Provide the (X, Y) coordinate of the cell's center where the given text is located.  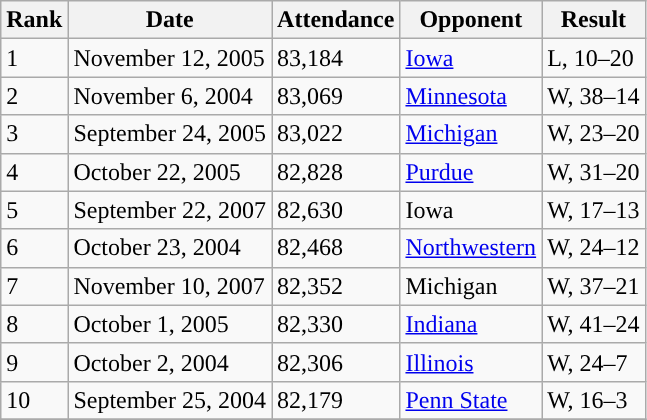
October 2, 2004 (170, 362)
2 (34, 96)
10 (34, 400)
Opponent (471, 20)
Northwestern (471, 248)
1 (34, 58)
Rank (34, 20)
September 24, 2005 (170, 134)
W, 24–7 (594, 362)
September 22, 2007 (170, 210)
9 (34, 362)
82,630 (336, 210)
November 12, 2005 (170, 58)
October 22, 2005 (170, 172)
6 (34, 248)
Attendance (336, 20)
82,828 (336, 172)
October 23, 2004 (170, 248)
W, 17–13 (594, 210)
3 (34, 134)
82,352 (336, 286)
83,069 (336, 96)
W, 41–24 (594, 324)
W, 37–21 (594, 286)
Illinois (471, 362)
83,184 (336, 58)
W, 16–3 (594, 400)
8 (34, 324)
L, 10–20 (594, 58)
82,306 (336, 362)
September 25, 2004 (170, 400)
W, 38–14 (594, 96)
November 6, 2004 (170, 96)
5 (34, 210)
W, 24–12 (594, 248)
W, 23–20 (594, 134)
October 1, 2005 (170, 324)
Date (170, 20)
82,468 (336, 248)
82,330 (336, 324)
Indiana (471, 324)
Result (594, 20)
82,179 (336, 400)
November 10, 2007 (170, 286)
4 (34, 172)
Purdue (471, 172)
W, 31–20 (594, 172)
83,022 (336, 134)
Penn State (471, 400)
7 (34, 286)
Minnesota (471, 96)
